Capture the cell that displays the provided text and extract its [X, Y] central coordinate. 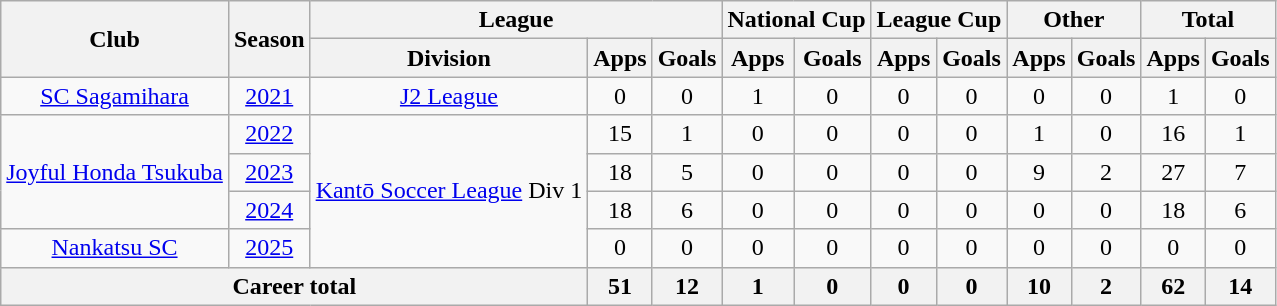
5 [687, 172]
National Cup [796, 20]
Other [1074, 20]
Season [269, 39]
62 [1173, 286]
51 [620, 286]
16 [1173, 134]
Career total [294, 286]
2023 [269, 172]
Kantō Soccer League Div 1 [449, 191]
2024 [269, 210]
2025 [269, 248]
Club [115, 39]
2021 [269, 96]
14 [1240, 286]
League Cup [939, 20]
27 [1173, 172]
Nankatsu SC [115, 248]
10 [1039, 286]
12 [687, 286]
Division [449, 58]
J2 League [449, 96]
2022 [269, 134]
15 [620, 134]
League [516, 20]
SC Sagamihara [115, 96]
7 [1240, 172]
Total [1208, 20]
Joyful Honda Tsukuba [115, 172]
9 [1039, 172]
